Find where the given text appears and provide that cell's center as [X, Y] coordinate. 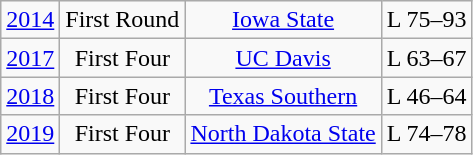
L 63–67 [426, 58]
Iowa State [283, 20]
UC Davis [283, 58]
L 74–78 [426, 134]
2014 [30, 20]
Texas Southern [283, 96]
2017 [30, 58]
North Dakota State [283, 134]
2018 [30, 96]
2019 [30, 134]
L 75–93 [426, 20]
First Round [122, 20]
L 46–64 [426, 96]
